Return the (x, y) coordinate for the center point of the cell that contains the specified text.  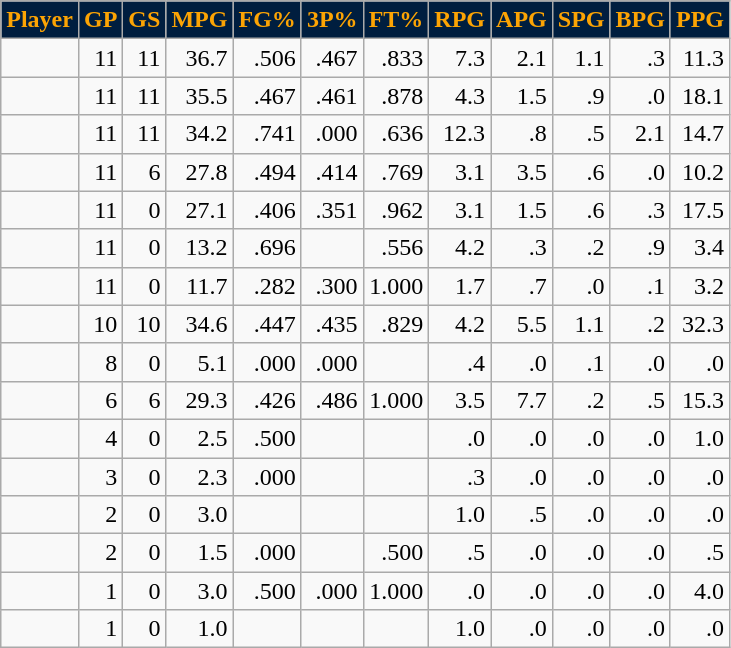
3 (100, 477)
.7 (522, 286)
35.5 (200, 96)
8 (100, 362)
.435 (332, 324)
2.5 (200, 438)
APG (522, 20)
.406 (267, 210)
.741 (267, 134)
.486 (332, 400)
.494 (267, 172)
SPG (581, 20)
11.7 (200, 286)
2.3 (200, 477)
5.5 (522, 324)
11.3 (700, 58)
.351 (332, 210)
.696 (267, 248)
PPG (700, 20)
.4 (460, 362)
.414 (332, 172)
GS (144, 20)
14.7 (700, 134)
.962 (396, 210)
.833 (396, 58)
.636 (396, 134)
34.6 (200, 324)
1.7 (460, 286)
.769 (396, 172)
3.4 (700, 248)
13.2 (200, 248)
.506 (267, 58)
15.3 (700, 400)
18.1 (700, 96)
.282 (267, 286)
GP (100, 20)
.878 (396, 96)
.8 (522, 134)
.447 (267, 324)
3.2 (700, 286)
3P% (332, 20)
34.2 (200, 134)
36.7 (200, 58)
32.3 (700, 324)
17.5 (700, 210)
12.3 (460, 134)
RPG (460, 20)
4.3 (460, 96)
27.8 (200, 172)
BPG (640, 20)
7.3 (460, 58)
.300 (332, 286)
4 (100, 438)
10.2 (700, 172)
MPG (200, 20)
.829 (396, 324)
4.0 (700, 591)
FG% (267, 20)
7.7 (522, 400)
27.1 (200, 210)
.461 (332, 96)
29.3 (200, 400)
5.1 (200, 362)
.426 (267, 400)
.556 (396, 248)
FT% (396, 20)
Player (40, 20)
